Pinpoint the cell where the given text exists, returning its [x, y] midpoint coordinate. 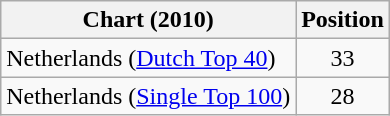
Netherlands (Single Top 100) [148, 96]
33 [343, 58]
Chart (2010) [148, 20]
28 [343, 96]
Netherlands (Dutch Top 40) [148, 58]
Position [343, 20]
